Extract the [X, Y] coordinate from the center of the cell holding the provided text.  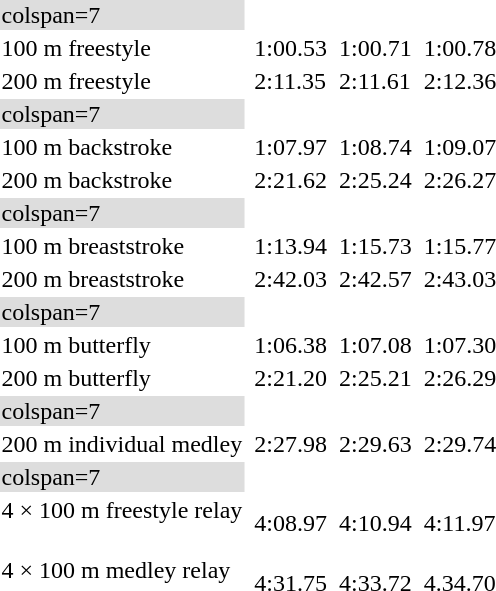
200 m individual medley [122, 444]
2:11.35 [291, 81]
1:00.53 [291, 48]
200 m backstroke [122, 180]
2:42.03 [291, 279]
4:08.97 [291, 524]
100 m breaststroke [122, 246]
200 m freestyle [122, 81]
2:21.62 [291, 180]
2:21.20 [291, 378]
2:25.21 [375, 378]
1:13.94 [291, 246]
4:10.94 [375, 524]
1:00.71 [375, 48]
2:42.57 [375, 279]
200 m butterfly [122, 378]
2:25.24 [375, 180]
1:07.97 [291, 147]
100 m backstroke [122, 147]
100 m freestyle [122, 48]
100 m butterfly [122, 345]
1:06.38 [291, 345]
2:11.61 [375, 81]
200 m breaststroke [122, 279]
1:15.73 [375, 246]
4 × 100 m freestyle relay [122, 524]
2:29.63 [375, 444]
2:27.98 [291, 444]
1:07.08 [375, 345]
1:08.74 [375, 147]
